Scan for the cell matching the given text and deliver its (x, y) coordinate at center. 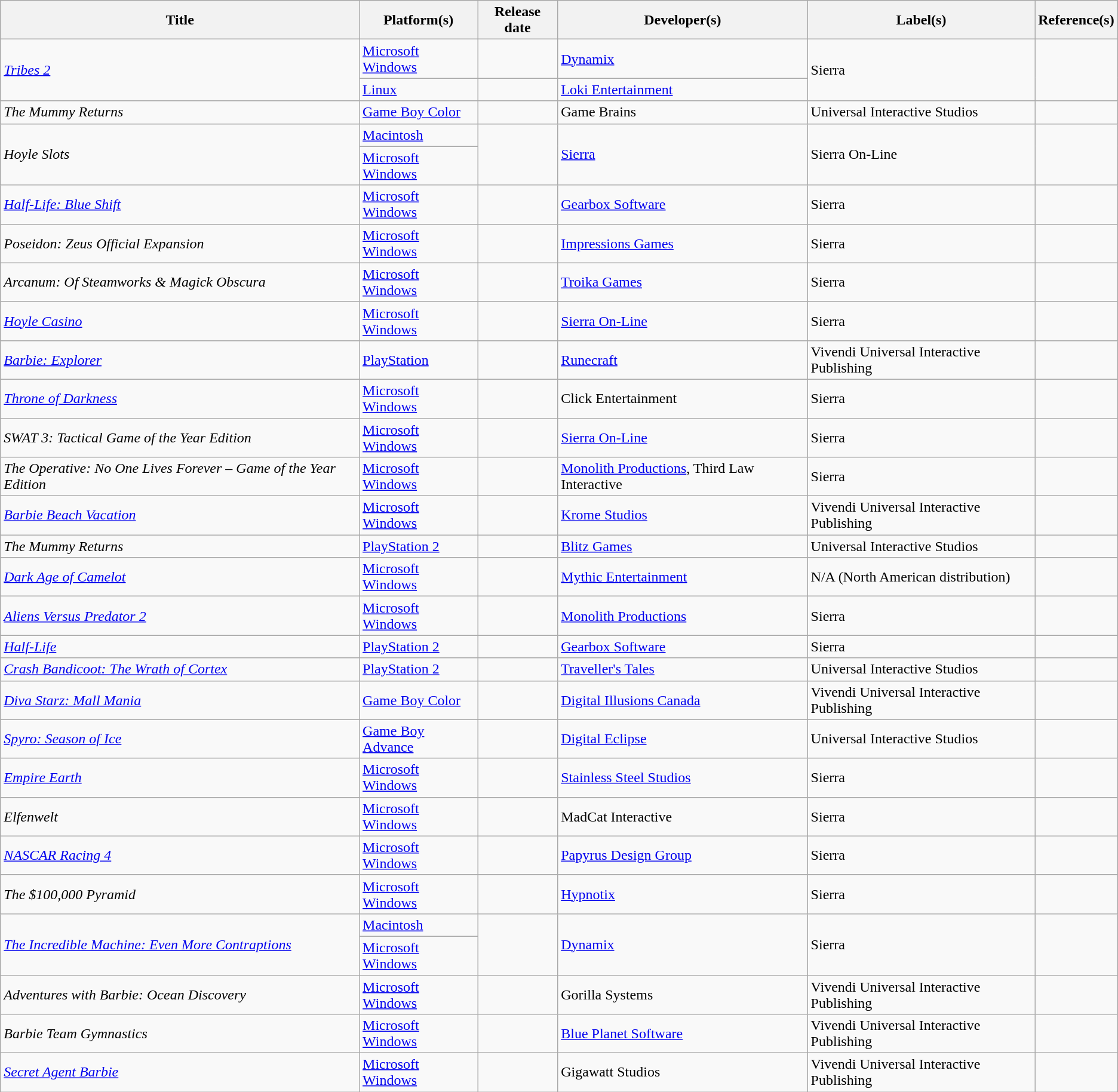
Release date (518, 20)
Blitz Games (683, 546)
Aliens Versus Predator 2 (180, 616)
Hypnotix (683, 894)
Impressions Games (683, 244)
Gorilla Systems (683, 995)
Secret Agent Barbie (180, 1072)
Gigawatt Studios (683, 1072)
Poseidon: Zeus Official Expansion (180, 244)
Hoyle Casino (180, 321)
Mythic Entertainment (683, 577)
Half-Life (180, 647)
Barbie: Explorer (180, 359)
Digital Eclipse (683, 739)
Loki Entertainment (683, 90)
The Incredible Machine: Even More Contraptions (180, 945)
Game Boy Advance (419, 739)
The $100,000 Pyramid (180, 894)
Papyrus Design Group (683, 855)
Barbie Team Gymnastics (180, 1034)
N/A (North American distribution) (921, 577)
Hoyle Slots (180, 154)
Crash Bandicoot: The Wrath of Cortex (180, 669)
Monolith Productions (683, 616)
Krome Studios (683, 516)
Label(s) (921, 20)
Diva Starz: Mall Mania (180, 700)
Elfenwelt (180, 817)
Half-Life: Blue Shift (180, 204)
Empire Earth (180, 777)
Barbie Beach Vacation (180, 516)
Spyro: Season of Ice (180, 739)
Dark Age of Camelot (180, 577)
Click Entertainment (683, 399)
Platform(s) (419, 20)
Adventures with Barbie: Ocean Discovery (180, 995)
Game Brains (683, 112)
Tribes 2 (180, 70)
Title (180, 20)
Reference(s) (1076, 20)
Monolith Productions, Third Law Interactive (683, 476)
SWAT 3: Tactical Game of the Year Edition (180, 437)
The Operative: No One Lives Forever – Game of the Year Edition (180, 476)
Traveller's Tales (683, 669)
NASCAR Racing 4 (180, 855)
Linux (419, 90)
Troika Games (683, 282)
Stainless Steel Studios (683, 777)
Digital Illusions Canada (683, 700)
Runecraft (683, 359)
Blue Planet Software (683, 1034)
Arcanum: Of Steamworks & Magick Obscura (180, 282)
MadCat Interactive (683, 817)
PlayStation (419, 359)
Developer(s) (683, 20)
Throne of Darkness (180, 399)
